Locate the cell with the specified text and output its [X, Y] center coordinate. 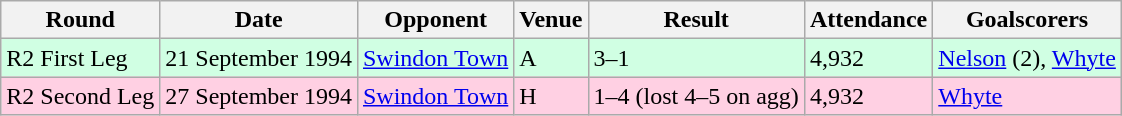
3–1 [696, 58]
Nelson (2), Whyte [1028, 58]
Result [696, 20]
Round [80, 20]
R2 First Leg [80, 58]
Venue [551, 20]
Whyte [1028, 96]
27 September 1994 [259, 96]
Goalscorers [1028, 20]
Attendance [868, 20]
R2 Second Leg [80, 96]
H [551, 96]
1–4 (lost 4–5 on agg) [696, 96]
A [551, 58]
Date [259, 20]
Opponent [435, 20]
21 September 1994 [259, 58]
